Output the (X, Y) coordinate of the center of the cell containing the given text.  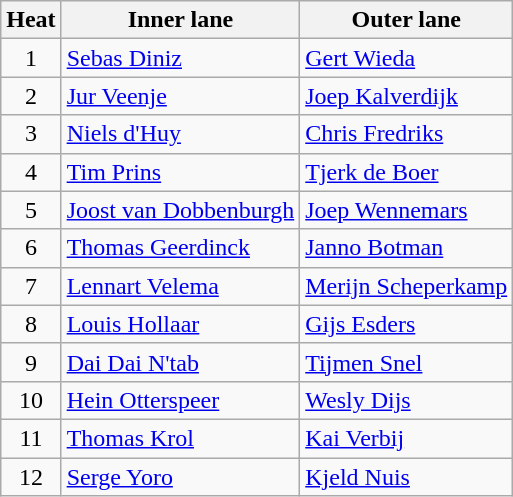
1 (31, 58)
8 (31, 324)
Joep Kalverdijk (406, 96)
Janno Botman (406, 248)
Heat (31, 20)
Tijmen Snel (406, 362)
Lennart Velema (180, 286)
Merijn Scheperkamp (406, 286)
Chris Fredriks (406, 134)
12 (31, 477)
10 (31, 400)
Niels d'Huy (180, 134)
11 (31, 438)
Gert Wieda (406, 58)
Kjeld Nuis (406, 477)
9 (31, 362)
2 (31, 96)
5 (31, 210)
Joost van Dobbenburgh (180, 210)
6 (31, 248)
Tim Prins (180, 172)
Hein Otterspeer (180, 400)
Tjerk de Boer (406, 172)
Thomas Krol (180, 438)
Sebas Diniz (180, 58)
Jur Veenje (180, 96)
Thomas Geerdinck (180, 248)
Inner lane (180, 20)
4 (31, 172)
Gijs Esders (406, 324)
Outer lane (406, 20)
Joep Wennemars (406, 210)
Serge Yoro (180, 477)
7 (31, 286)
Wesly Dijs (406, 400)
Kai Verbij (406, 438)
Dai Dai N'tab (180, 362)
Louis Hollaar (180, 324)
3 (31, 134)
